Return the [X, Y] coordinate for the center point of the cell that contains the specified text.  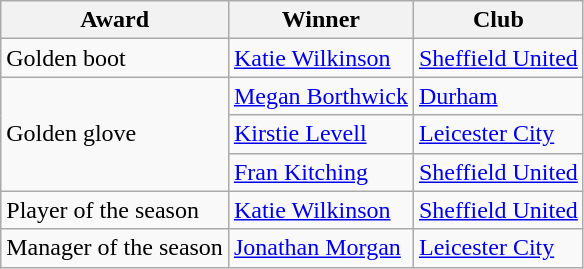
Megan Borthwick [320, 96]
Golden glove [115, 134]
Durham [498, 96]
Player of the season [115, 210]
Manager of the season [115, 248]
Club [498, 20]
Jonathan Morgan [320, 248]
Fran Kitching [320, 172]
Award [115, 20]
Kirstie Levell [320, 134]
Golden boot [115, 58]
Winner [320, 20]
